Output the (x, y) coordinate of the center of the cell containing the given text.  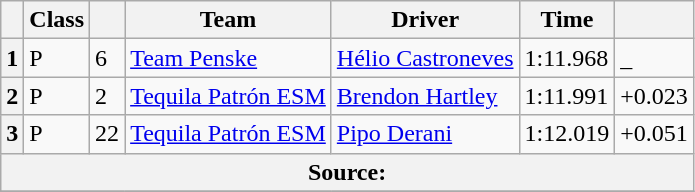
Pipo Derani (425, 134)
Driver (425, 20)
1:12.019 (567, 134)
Team Penske (228, 58)
Class (57, 20)
_ (654, 58)
+0.051 (654, 134)
1:11.991 (567, 96)
1 (12, 58)
6 (108, 58)
Hélio Castroneves (425, 58)
Source: (348, 172)
Team (228, 20)
3 (12, 134)
22 (108, 134)
1:11.968 (567, 58)
+0.023 (654, 96)
Time (567, 20)
Brendon Hartley (425, 96)
